Output the (x, y) coordinate of the center of the cell containing the given text.  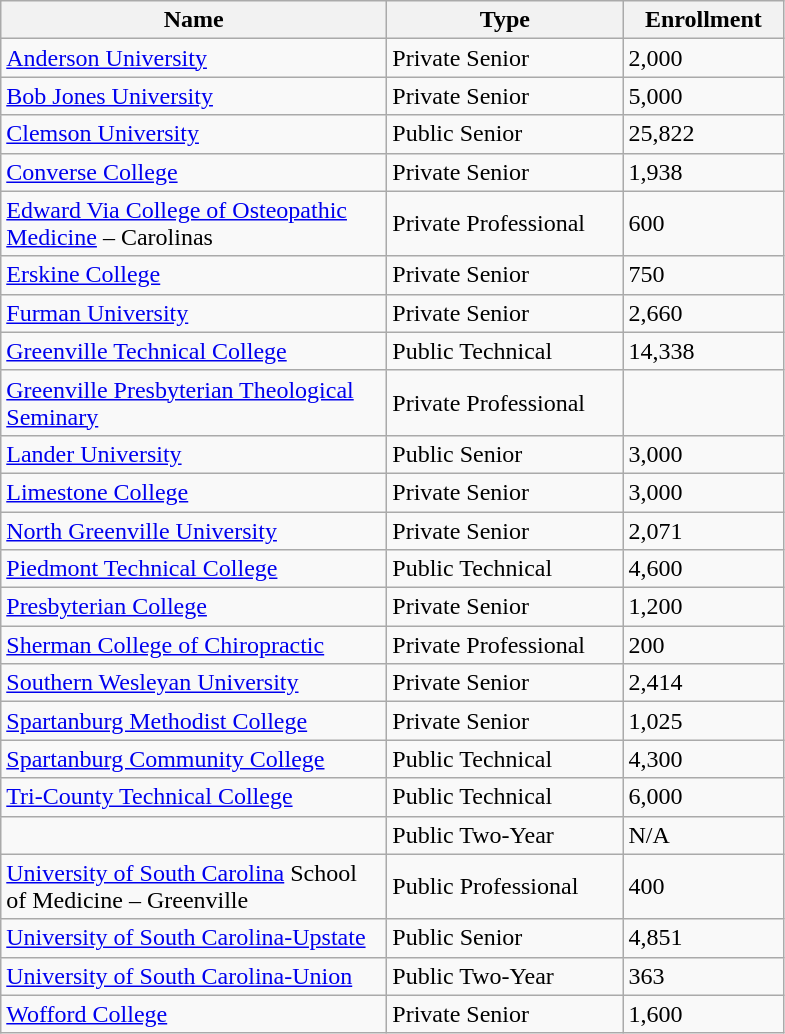
Presbyterian College (194, 607)
Limestone College (194, 492)
Converse College (194, 172)
1,025 (704, 721)
1,938 (704, 172)
Edward Via College of Osteopathic Medicine – Carolinas (194, 224)
14,338 (704, 351)
2,660 (704, 313)
Clemson University (194, 134)
600 (704, 224)
Spartanburg Community College (194, 759)
4,851 (704, 938)
Enrollment (704, 20)
Public Professional (505, 886)
5,000 (704, 96)
Anderson University (194, 58)
200 (704, 645)
4,600 (704, 569)
4,300 (704, 759)
Furman University (194, 313)
Greenville Presbyterian Theological Seminary (194, 402)
2,071 (704, 531)
25,822 (704, 134)
2,000 (704, 58)
1,600 (704, 1014)
Southern Wesleyan University (194, 683)
University of South Carolina School of Medicine – Greenville (194, 886)
Bob Jones University (194, 96)
North Greenville University (194, 531)
University of South Carolina-Union (194, 976)
400 (704, 886)
Sherman College of Chiropractic (194, 645)
Spartanburg Methodist College (194, 721)
Greenville Technical College (194, 351)
N/A (704, 835)
Type (505, 20)
University of South Carolina-Upstate (194, 938)
750 (704, 275)
363 (704, 976)
Name (194, 20)
Piedmont Technical College (194, 569)
1,200 (704, 607)
2,414 (704, 683)
Tri-County Technical College (194, 797)
Erskine College (194, 275)
6,000 (704, 797)
Lander University (194, 454)
Wofford College (194, 1014)
